From the cell containing the given text, extract its center point as (X, Y) coordinate. 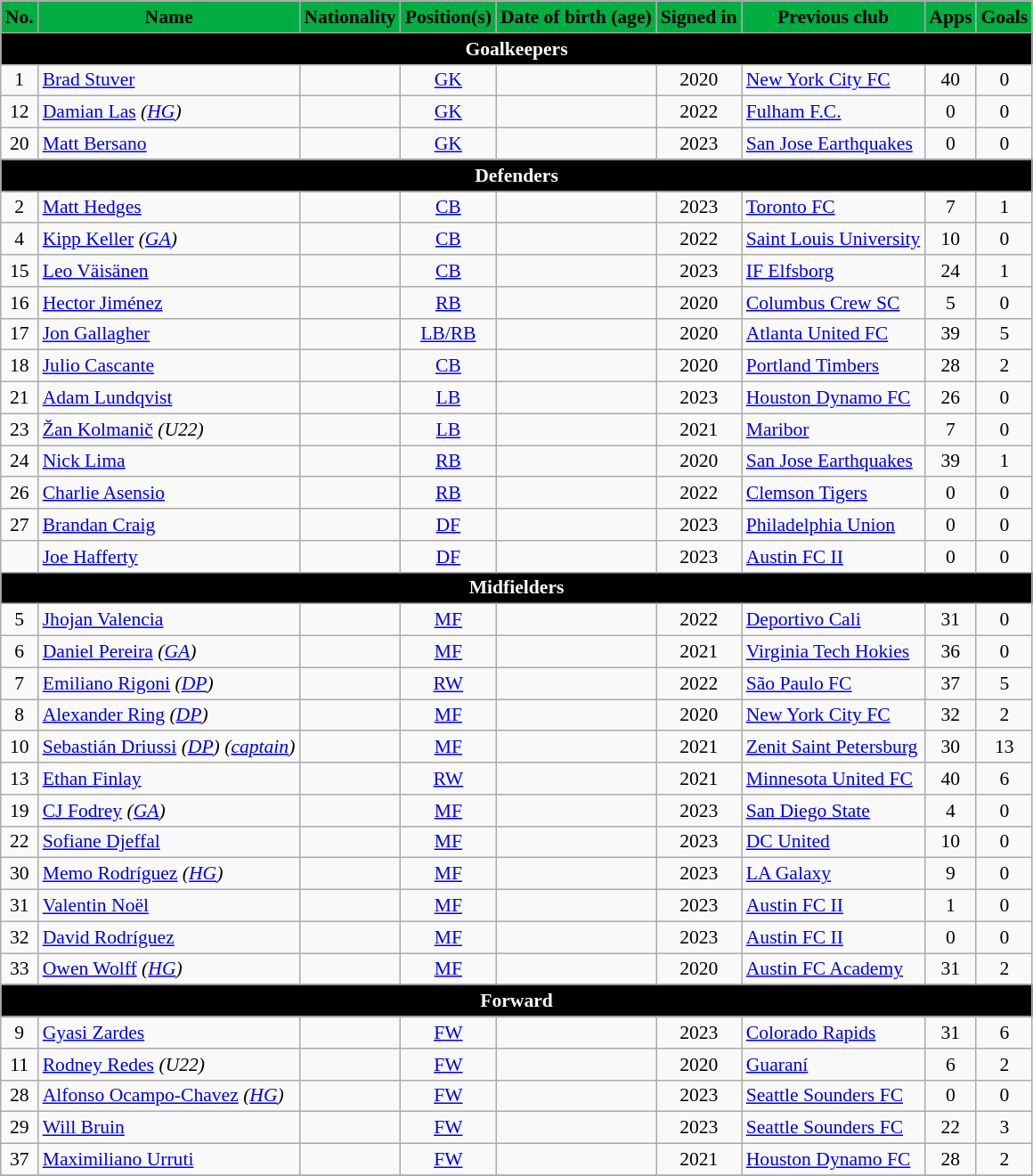
36 (950, 652)
San Diego State (834, 811)
Austin FC Academy (834, 969)
Jhojan Valencia (169, 620)
São Paulo FC (834, 683)
Maximiliano Urruti (169, 1160)
Emiliano Rigoni (DP) (169, 683)
Daniel Pereira (GA) (169, 652)
27 (20, 525)
11 (20, 1065)
Sofiane Djeffal (169, 842)
Jon Gallagher (169, 334)
23 (20, 429)
Leo Väisänen (169, 271)
Signed in (699, 17)
Name (169, 17)
Guaraní (834, 1065)
Damian Las (HG) (169, 112)
Rodney Redes (U22) (169, 1065)
Maribor (834, 429)
29 (20, 1128)
Nick Lima (169, 461)
Forward (516, 1001)
Hector Jiménez (169, 303)
Philadelphia Union (834, 525)
33 (20, 969)
Midfielders (516, 588)
Date of birth (age) (576, 17)
Goals (1005, 17)
Kipp Keller (GA) (169, 240)
Valentin Noël (169, 906)
DC United (834, 842)
Saint Louis University (834, 240)
Clemson Tigers (834, 494)
Joe Hafferty (169, 557)
Ethan Finlay (169, 779)
Brandan Craig (169, 525)
David Rodríguez (169, 937)
Toronto FC (834, 208)
Gyasi Zardes (169, 1033)
Deportivo Cali (834, 620)
19 (20, 811)
Matt Bersano (169, 144)
Zenit Saint Petersburg (834, 747)
Defenders (516, 176)
Colorado Rapids (834, 1033)
Alexander Ring (DP) (169, 715)
21 (20, 398)
Portland Timbers (834, 366)
12 (20, 112)
Fulham F.C. (834, 112)
Will Bruin (169, 1128)
Matt Hedges (169, 208)
LB/RB (449, 334)
Apps (950, 17)
No. (20, 17)
Adam Lundqvist (169, 398)
16 (20, 303)
8 (20, 715)
Owen Wolff (HG) (169, 969)
Columbus Crew SC (834, 303)
20 (20, 144)
Žan Kolmanič (U22) (169, 429)
18 (20, 366)
Alfonso Ocampo-Chavez (HG) (169, 1096)
Virginia Tech Hokies (834, 652)
Atlanta United FC (834, 334)
CJ Fodrey (GA) (169, 811)
Charlie Asensio (169, 494)
Memo Rodríguez (HG) (169, 874)
Nationality (349, 17)
Sebastián Driussi (DP) (captain) (169, 747)
Minnesota United FC (834, 779)
Brad Stuver (169, 80)
IF Elfsborg (834, 271)
Goalkeepers (516, 49)
15 (20, 271)
Julio Cascante (169, 366)
3 (1005, 1128)
LA Galaxy (834, 874)
Position(s) (449, 17)
Previous club (834, 17)
17 (20, 334)
